Determine the [x, y] coordinate at the center of the cell enclosing the given text.  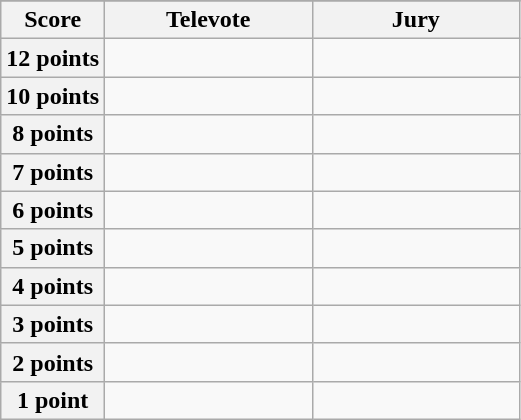
6 points [53, 210]
7 points [53, 172]
3 points [53, 324]
12 points [53, 58]
2 points [53, 362]
1 point [53, 400]
Score [53, 20]
5 points [53, 248]
Televote [209, 20]
4 points [53, 286]
Jury [416, 20]
8 points [53, 134]
10 points [53, 96]
